Return the [X, Y] coordinate for the center point of the cell that contains the specified text.  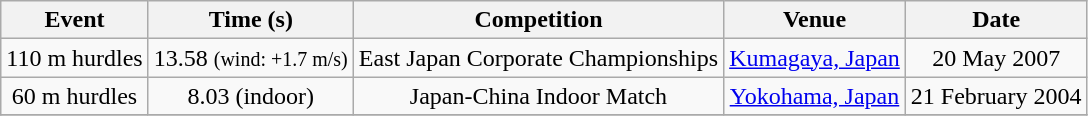
60 m hurdles [74, 96]
Venue [815, 20]
21 February 2004 [996, 96]
Yokohama, Japan [815, 96]
13.58 (wind: +1.7 m/s) [250, 58]
Japan-China Indoor Match [538, 96]
East Japan Corporate Championships [538, 58]
8.03 (indoor) [250, 96]
Event [74, 20]
Kumagaya, Japan [815, 58]
Date [996, 20]
Competition [538, 20]
20 May 2007 [996, 58]
Time (s) [250, 20]
110 m hurdles [74, 58]
